Provide the (x, y) coordinate of the cell's center where the given text is located.  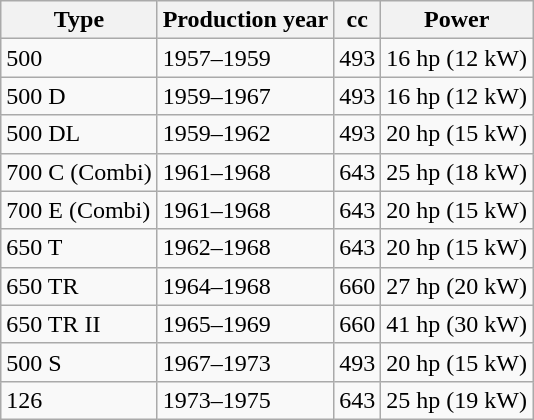
1959–1962 (246, 134)
Power (457, 20)
650 TR (79, 286)
650 TR II (79, 324)
41 hp (30 kW) (457, 324)
126 (79, 400)
cc (358, 20)
25 hp (19 kW) (457, 400)
500 S (79, 362)
1959–1967 (246, 96)
Production year (246, 20)
700 C (Combi) (79, 172)
1973–1975 (246, 400)
1967–1973 (246, 362)
500 (79, 58)
27 hp (20 kW) (457, 286)
1962–1968 (246, 248)
Type (79, 20)
500 D (79, 96)
700 E (Combi) (79, 210)
25 hp (18 kW) (457, 172)
650 T (79, 248)
1965–1969 (246, 324)
500 DL (79, 134)
1964–1968 (246, 286)
1957–1959 (246, 58)
